Capture the cell that displays the provided text and extract its [x, y] central coordinate. 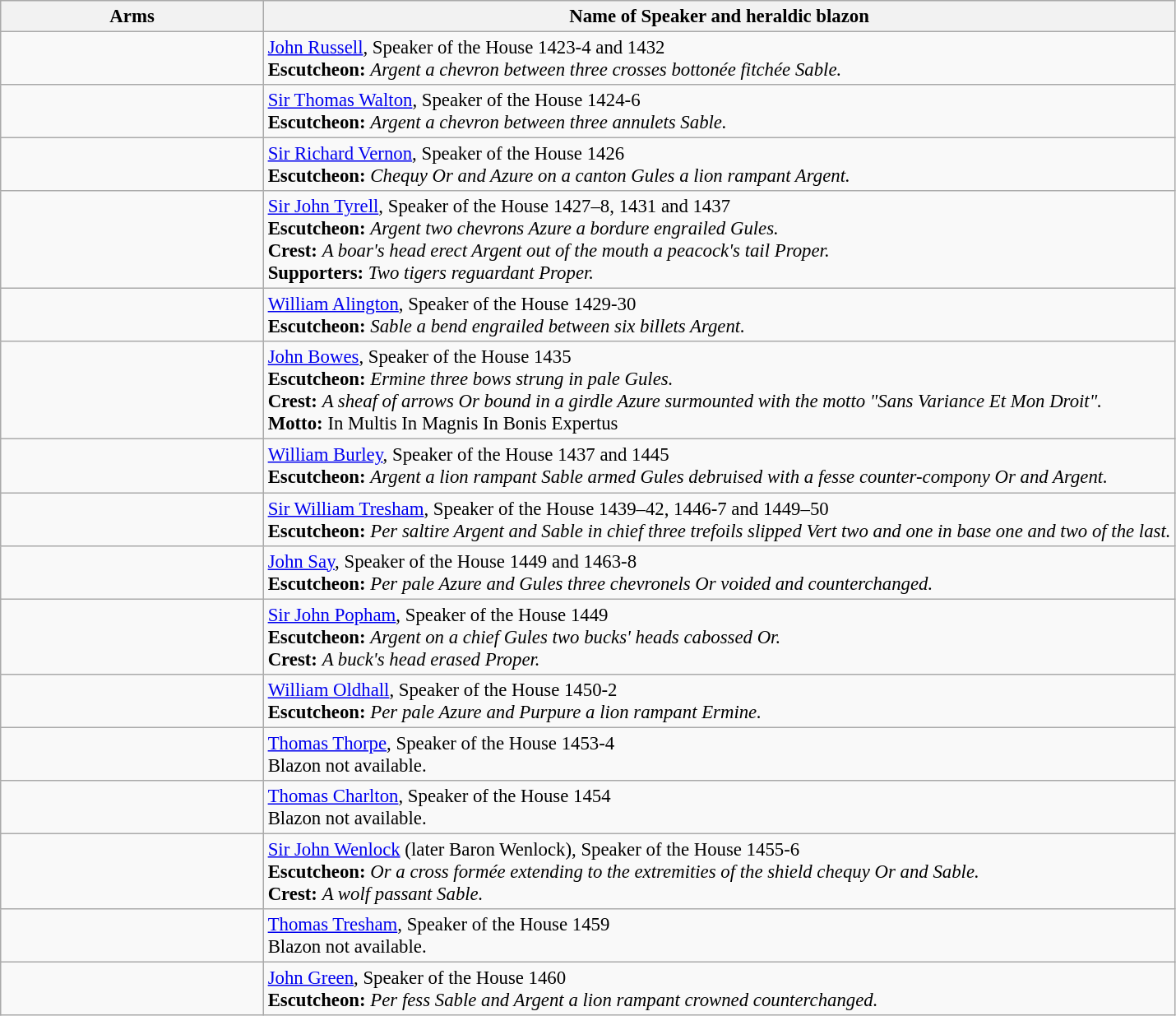
Sir Thomas Walton, Speaker of the House 1424-6Escutcheon: Argent a chevron between three annulets Sable. [719, 112]
Name of Speaker and heraldic blazon [719, 16]
Thomas Thorpe, Speaker of the House 1453-4Blazon not available. [719, 754]
John Russell, Speaker of the House 1423-4 and 1432Escutcheon: Argent a chevron between three crosses bottonée fitchée Sable. [719, 59]
Arms [132, 16]
Sir John Popham, Speaker of the House 1449Escutcheon: Argent on a chief Gules two bucks' heads cabossed Or. Crest: A buck's head erased Proper. [719, 637]
Thomas Tresham, Speaker of the House 1459Blazon not available. [719, 936]
Thomas Charlton, Speaker of the House 1454Blazon not available. [719, 808]
William Oldhall, Speaker of the House 1450-2Escutcheon: Per pale Azure and Purpure a lion rampant Ermine. [719, 701]
William Alington, Speaker of the House 1429-30Escutcheon: Sable a bend engrailed between six billets Argent. [719, 316]
John Green, Speaker of the House 1460Escutcheon: Per fess Sable and Argent a lion rampant crowned counterchanged. [719, 989]
Sir Richard Vernon, Speaker of the House 1426Escutcheon: Chequy Or and Azure on a canton Gules a lion rampant Argent. [719, 165]
John Say, Speaker of the House 1449 and 1463-8Escutcheon: Per pale Azure and Gules three chevronels Or voided and counterchanged. [719, 573]
